Find where the given text appears and provide that cell's center as [x, y] coordinate. 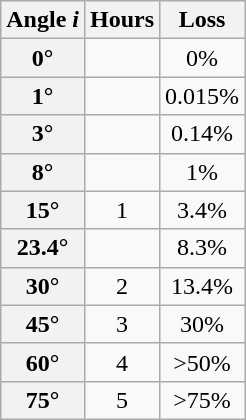
60° [43, 362]
75° [43, 400]
0% [202, 58]
1° [43, 96]
13.4% [202, 286]
4 [122, 362]
45° [43, 324]
1% [202, 172]
3° [43, 134]
Loss [202, 20]
2 [122, 286]
8.3% [202, 248]
8° [43, 172]
1 [122, 210]
15° [43, 210]
5 [122, 400]
23.4° [43, 248]
30% [202, 324]
>75% [202, 400]
Angle i [43, 20]
0.14% [202, 134]
>50% [202, 362]
Hours [122, 20]
0° [43, 58]
3 [122, 324]
30° [43, 286]
0.015% [202, 96]
3.4% [202, 210]
